Return [x, y] of the center of cell containing provided text 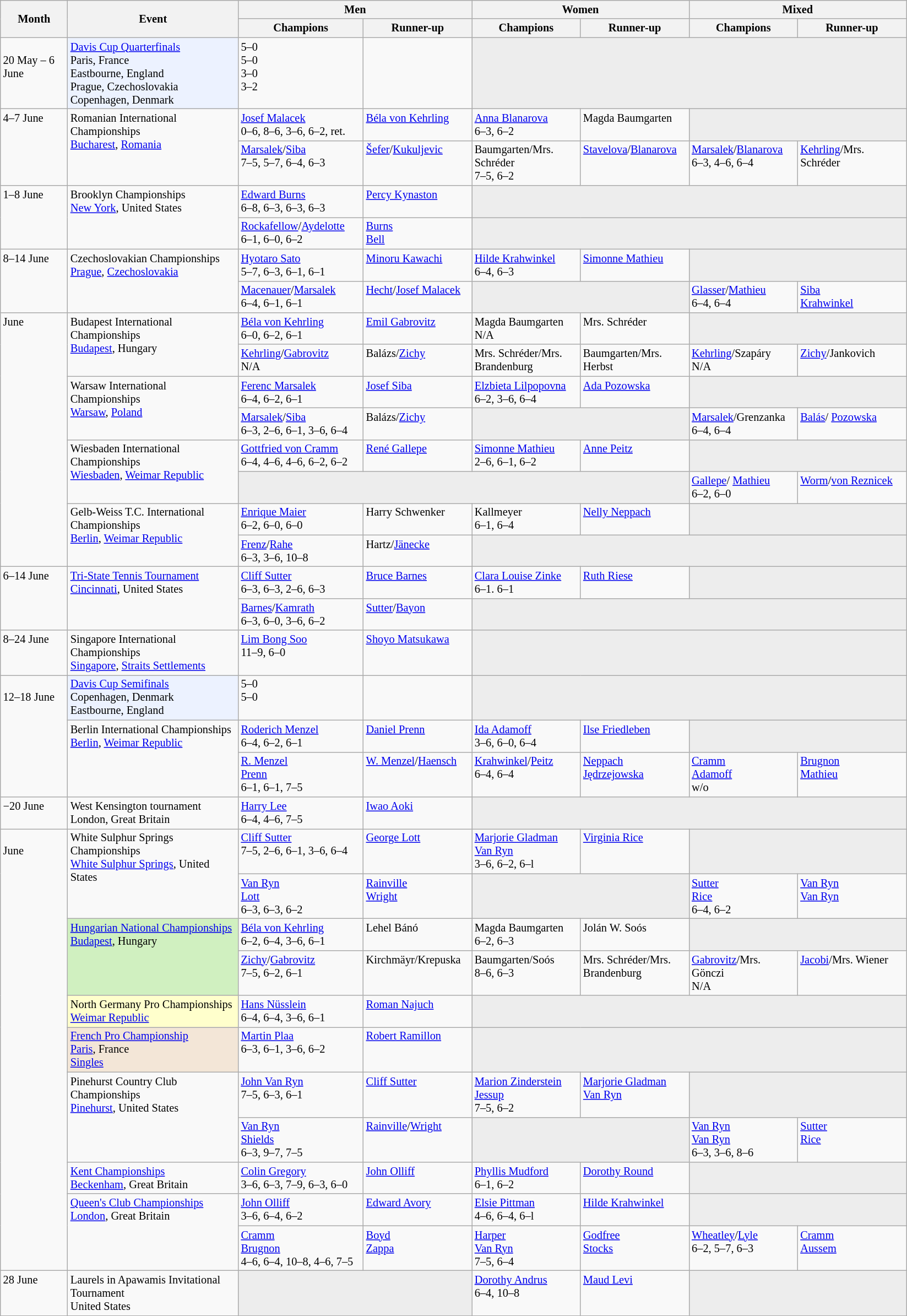
Cramm Adamoffw/o [743, 775]
Gabrovitz/Mrs. GöncziN/A [743, 973]
Balás/ Pozowska [851, 424]
4–7 June [34, 147]
28 June [34, 1293]
Hilde Krahwinkel6–4, 6–3 [526, 265]
Emil Gabrovitz [417, 328]
Budapest International ChampionshipsBudapest, Hungary [153, 344]
Sutter/Bayon [417, 614]
Minoru Kawachi [417, 265]
Singapore International ChampionshipsSingapore, Straits Settlements [153, 653]
Krahwinkel/Peitz6–4, 6–4 [526, 775]
Elzbieta Lilpopovna6–2, 3–6, 6–4 [526, 392]
John Van Ryn7–5, 6–3, 6–1 [301, 1095]
Phyllis Mudford6–1, 6–2 [526, 1178]
Ida Adamoff3–6, 6–0, 6–4 [526, 736]
Burns Bell [417, 233]
Glasser/Mathieu6–4, 6–4 [743, 297]
Robert Ramillon [417, 1049]
Wiesbaden International ChampionshipsWiesbaden, Weimar Republic [153, 472]
Sutter Rice6–4, 6–2 [743, 896]
6–14 June [34, 598]
Cliff Sutter6–3, 6–3, 2–6, 6–3 [301, 582]
Davis Cup QuarterfinalsParis, FranceEastbourne, EnglandPrague, CzechoslovakiaCopenhagen, Denmark [153, 73]
Baumgarten/Mrs. Schréder7–5, 6–2 [526, 163]
George Lott [417, 851]
Gelb-Weiss T.C. International ChampionshipsBerlin, Weimar Republic [153, 534]
Marsalek/Siba6–3, 2–6, 6–1, 3–6, 6–4 [301, 424]
Edward Avory [417, 1210]
Ferenc Marsalek6–4, 6–2, 6–1 [301, 392]
Mrs. Schréder [634, 328]
Mixed [797, 9]
West Kensington tournamentLondon, Great Britain [153, 813]
Cliff Sutter7–5, 2–6, 6–1, 3–6, 6–4 [301, 851]
Macenauer/Marsalek6–4, 6–1, 6–1 [301, 297]
Kirchmäyr/Krepuska [417, 973]
R. Menzel Prenn6–1, 6–1, 7–5 [301, 775]
5–0 5–0 3–0 3–2 [301, 73]
Marsalek/Grenzanka6–4, 6–4 [743, 424]
Marjorie Gladman Van Ryn [634, 1095]
Bruce Barnes [417, 582]
Kehrling/Mrs. Schréder [851, 163]
Kallmeyer6–1, 6–4 [526, 519]
Brugnon Mathieu [851, 775]
Simonne Mathieu2–6, 6–1, 6–2 [526, 456]
Enrique Maier6–2, 6–0, 6–0 [301, 519]
Gottfried von Cramm6–4, 4–6, 4–6, 6–2, 6–2 [301, 456]
Zichy/Gabrovitz7–5, 6–2, 6–1 [301, 973]
Marion Zinderstein Jessup7–5, 6–2 [526, 1095]
Percy Kynaston [417, 202]
Event [153, 19]
Marsalek/Siba7–5, 5–7, 6–4, 6–3 [301, 163]
Martin Plaa6–3, 6–1, 3–6, 6–2 [301, 1049]
Cramm Brugnon4–6, 6–4, 10–8, 4–6, 7–5 [301, 1248]
Ada Pozowska [634, 392]
Nelly Neppach [634, 519]
Van Ryn Lott6–3, 6–3, 6–2 [301, 896]
Ilse Friedleben [634, 736]
John Olliff [417, 1178]
Hilde Krahwinkel [634, 1210]
Cramm Aussem [851, 1248]
Josef Siba [417, 392]
Hyotaro Sato5–7, 6–3, 6–1, 6–1 [301, 265]
Brooklyn ChampionshipsNew York, United States [153, 217]
Rainville Wright [417, 896]
Colin Gregory3–6, 6–3, 7–9, 6–3, 6–0 [301, 1178]
Maud Levi [634, 1293]
Van Ryn Shields6–3, 9–7, 7–5 [301, 1140]
John Olliff3–6, 6–4, 6–2 [301, 1210]
Neppach Jędrzejowska [634, 775]
Hartz/Jänecke [417, 551]
Harry Lee6–4, 4–6, 7–5 [301, 813]
Tri-State Tennis TournamentCincinnati, United States [153, 598]
Davis Cup SemifinalsCopenhagen, DenmarkEastbourne, England [153, 697]
Lim Bong Soo11–9, 6–0 [301, 653]
Men [355, 9]
Clara Louise Zinke6–1. 6–1 [526, 582]
Romanian International ChampionshipsBucharest, Romania [153, 147]
Hans Nüsslein6–4, 6–4, 3–6, 6–1 [301, 1011]
Czechoslovakian ChampionshipsPrague, Czechoslovakia [153, 281]
Elsie Pittman4–6, 6–4, 6–l [526, 1210]
Kehrling/GabrovitzN/A [301, 360]
Jolán W. Soós [634, 934]
Shoyo Matsukawa [417, 653]
Béla von Kehrling6–2, 6–4, 3–6, 6–1 [301, 934]
Dorothy Andrus6–4, 10–8 [526, 1293]
Magda Baumgarten6–2, 6–3 [526, 934]
Iwao Aoki [417, 813]
Šefer/Kukuljevic [417, 163]
Gallepe/ Mathieu6–2, 6–0 [743, 488]
Laurels in Apawamis Invitational TournamentUnited States [153, 1293]
Women [580, 9]
8–14 June [34, 281]
Magda BaumgartenN/A [526, 328]
Van Ryn Van Ryn [851, 896]
Hungarian National ChampionshipsBudapest, Hungary [153, 956]
Hecht/Josef Malacek [417, 297]
Barnes/Kamrath6–3, 6–0, 3–6, 6–2 [301, 614]
Berlin International ChampionshipsBerlin, Weimar Republic [153, 758]
Ruth Riese [634, 582]
René Gallepe [417, 456]
20 May – 6 June [34, 73]
Harry Schwenker [417, 519]
Roderich Menzel6–4, 6–2, 6–1 [301, 736]
Magda Baumgarten [634, 124]
Roman Najuch [417, 1011]
Anne Peitz [634, 456]
Van Ryn Van Ryn6–3, 3–6, 8–6 [743, 1140]
Sutter Rice [851, 1140]
Zichy/Jankovich [851, 360]
Pinehurst Country Club ChampionshipsPinehurst, United States [153, 1117]
Kent ChampionshipsBeckenham, Great Britain [153, 1178]
Siba Krahwinkel [851, 297]
Jacobi/Mrs. Wiener [851, 973]
Lehel Bánó [417, 934]
French Pro ChampionshipParis, FranceSingles [153, 1049]
8–24 June [34, 653]
Béla von Kehrling [417, 124]
−20 June [34, 813]
Wheatley/Lyle6–2, 5–7, 6–3 [743, 1248]
Stavelova/Blanarova [634, 163]
Rainville/Wright [417, 1140]
Josef Malacek0–6, 8–6, 3–6, 6–2, ret. [301, 124]
Worm/von Reznicek [851, 488]
Harper Van Ryn7–5, 6–4 [526, 1248]
Warsaw International ChampionshipsWarsaw, Poland [153, 408]
Marjorie Gladman Van Ryn3–6, 6–2, 6–l [526, 851]
Simonne Mathieu [634, 265]
Boyd Zappa [417, 1248]
Month [34, 19]
Daniel Prenn [417, 736]
Godfree Stocks [634, 1248]
W. Menzel/Haensch [417, 775]
Frenz/Rahe6–3, 3–6, 10–8 [301, 551]
Baumgarten/Soós8–6, 6–3 [526, 973]
Cliff Sutter [417, 1095]
Marsalek/Blanarova6–3, 4–6, 6–4 [743, 163]
North Germany Pro ChampionshipsWeimar Republic [153, 1011]
White Sulphur Springs ChampionshipsWhite Sulphur Springs, United States [153, 874]
5–0 5–0 [301, 697]
Baumgarten/Mrs. Herbst [634, 360]
Edward Burns6–8, 6–3, 6–3, 6–3 [301, 202]
1–8 June [34, 217]
Dorothy Round [634, 1178]
Rockafellow/Aydelotte6–1, 6–0, 6–2 [301, 233]
Virginia Rice [634, 851]
Béla von Kehrling6–0, 6–2, 6–1 [301, 328]
Kehrling/SzapáryN/A [743, 360]
Queen's Club ChampionshipsLondon, Great Britain [153, 1232]
12–18 June [34, 736]
Anna Blanarova6–3, 6–2 [526, 124]
